Identify which cell holds the provided text, then report its [x, y] central coordinate. 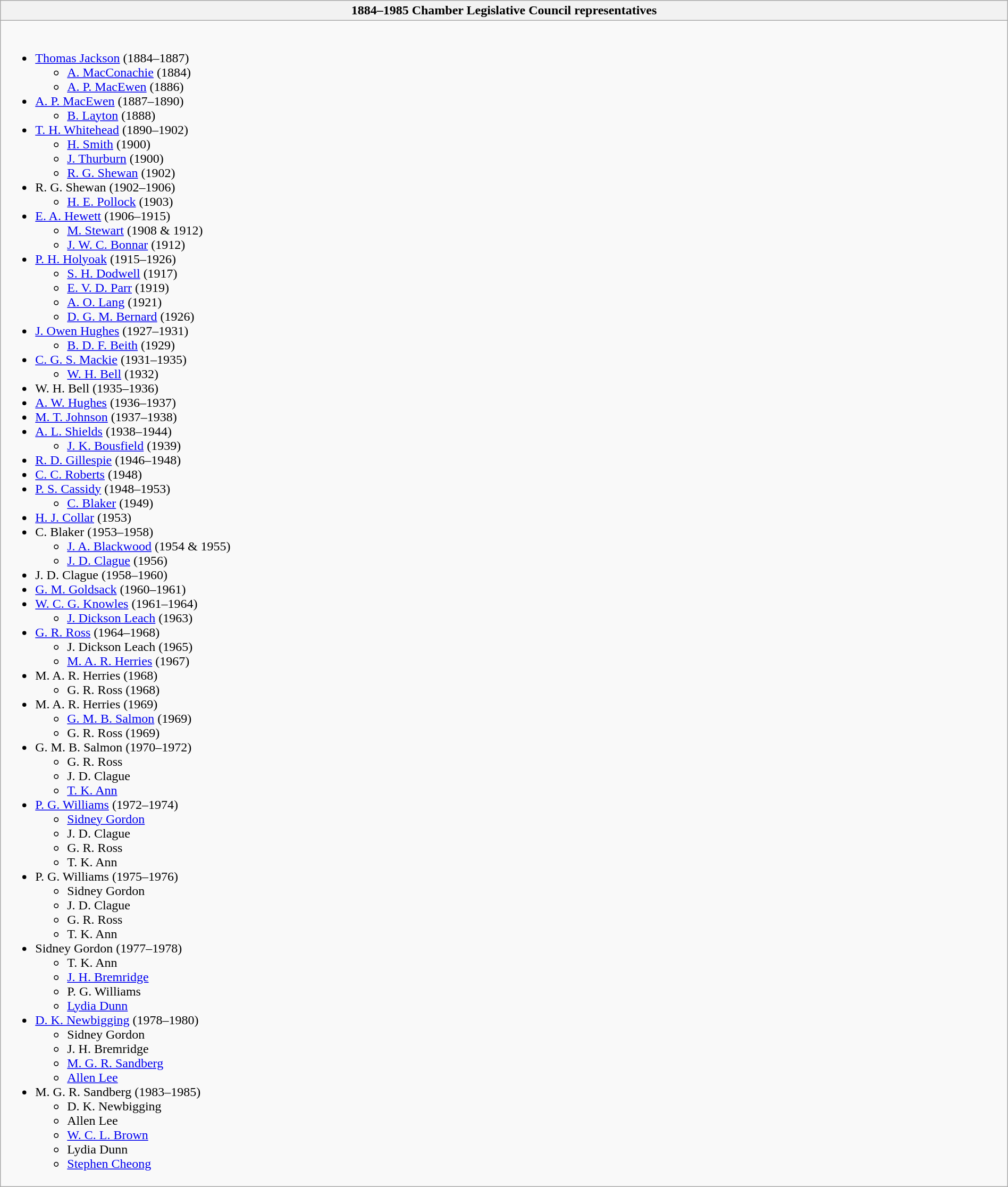
1884–1985 Chamber Legislative Council representatives [504, 11]
